Return (X, Y) of the center of cell containing provided text 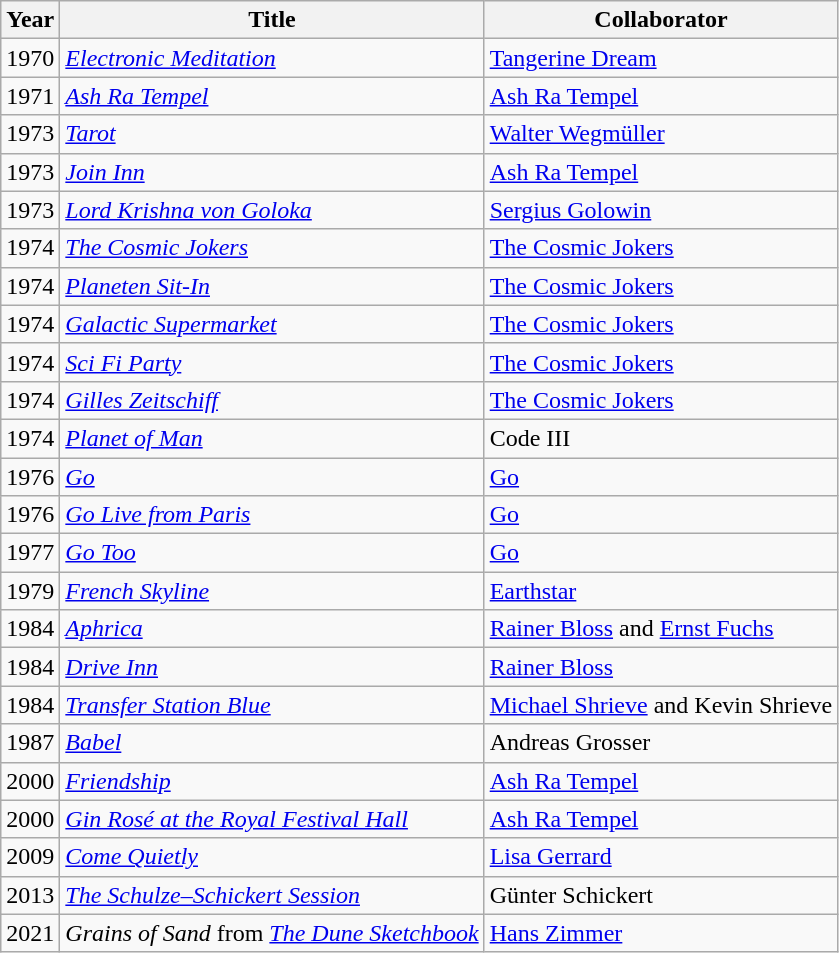
Friendship (272, 781)
Michael Shrieve and Kevin Shrieve (661, 705)
Gin Rosé at the Royal Festival Hall (272, 819)
Sergius Golowin (661, 210)
Transfer Station Blue (272, 705)
The Schulze–Schickert Session (272, 895)
Join Inn (272, 172)
1979 (30, 591)
1977 (30, 553)
Go Live from Paris (272, 515)
Earthstar (661, 591)
Günter Schickert (661, 895)
Grains of Sand from The Dune Sketchbook (272, 933)
Aphrica (272, 629)
Tarot (272, 134)
2013 (30, 895)
1971 (30, 96)
2009 (30, 857)
Collaborator (661, 20)
2021 (30, 933)
1987 (30, 743)
Tangerine Dream (661, 58)
Year (30, 20)
Planet of Man (272, 438)
Walter Wegmüller (661, 134)
Go Too (272, 553)
French Skyline (272, 591)
Gilles Zeitschiff (272, 400)
Title (272, 20)
Rainer Bloss and Ernst Fuchs (661, 629)
Drive Inn (272, 667)
Sci Fi Party (272, 362)
Rainer Bloss (661, 667)
Code III (661, 438)
Babel (272, 743)
Lord Krishna von Goloka (272, 210)
Lisa Gerrard (661, 857)
1970 (30, 58)
Come Quietly (272, 857)
Planeten Sit-In (272, 286)
Andreas Grosser (661, 743)
Galactic Supermarket (272, 324)
Hans Zimmer (661, 933)
Electronic Meditation (272, 58)
